Pinpoint the cell where the given text exists, returning its [x, y] midpoint coordinate. 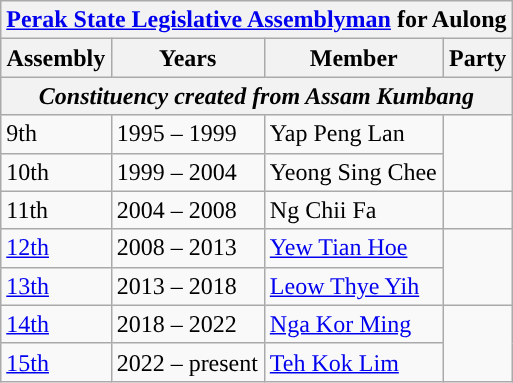
2018 – 2022 [188, 324]
Constituency created from Assam Kumbang [256, 96]
10th [56, 172]
2013 – 2018 [188, 286]
Teh Kok Lim [354, 362]
1999 – 2004 [188, 172]
Member [354, 58]
2022 – present [188, 362]
9th [56, 134]
2004 – 2008 [188, 210]
Years [188, 58]
Leow Thye Yih [354, 286]
Yew Tian Hoe [354, 248]
Party [478, 58]
14th [56, 324]
15th [56, 362]
2008 – 2013 [188, 248]
Yeong Sing Chee [354, 172]
Perak State Legislative Assemblyman for Aulong [256, 20]
Assembly [56, 58]
Ng Chii Fa [354, 210]
11th [56, 210]
Yap Peng Lan [354, 134]
12th [56, 248]
1995 – 1999 [188, 134]
13th [56, 286]
Nga Kor Ming [354, 324]
